Find where the given text appears and provide that cell's center as (X, Y) coordinate. 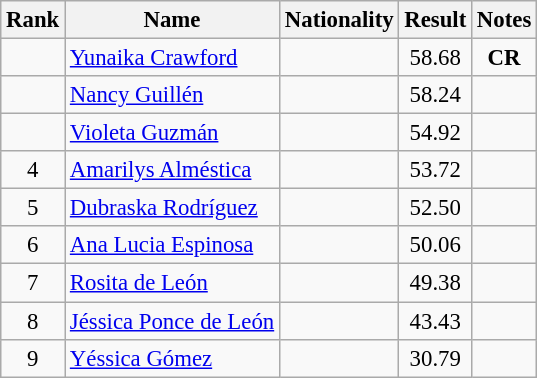
Rosita de León (172, 283)
49.38 (436, 283)
50.06 (436, 245)
7 (33, 283)
Nationality (338, 20)
43.43 (436, 321)
Name (172, 20)
Yunaika Crawford (172, 58)
Nancy Guillén (172, 95)
6 (33, 245)
5 (33, 208)
54.92 (436, 133)
Rank (33, 20)
Notes (504, 20)
52.50 (436, 208)
30.79 (436, 358)
Violeta Guzmán (172, 133)
4 (33, 170)
Jéssica Ponce de León (172, 321)
CR (504, 58)
Yéssica Gómez (172, 358)
Amarilys Alméstica (172, 170)
Ana Lucia Espinosa (172, 245)
9 (33, 358)
58.24 (436, 95)
8 (33, 321)
Dubraska Rodríguez (172, 208)
Result (436, 20)
58.68 (436, 58)
53.72 (436, 170)
